Return [x, y] of the center of cell containing provided text 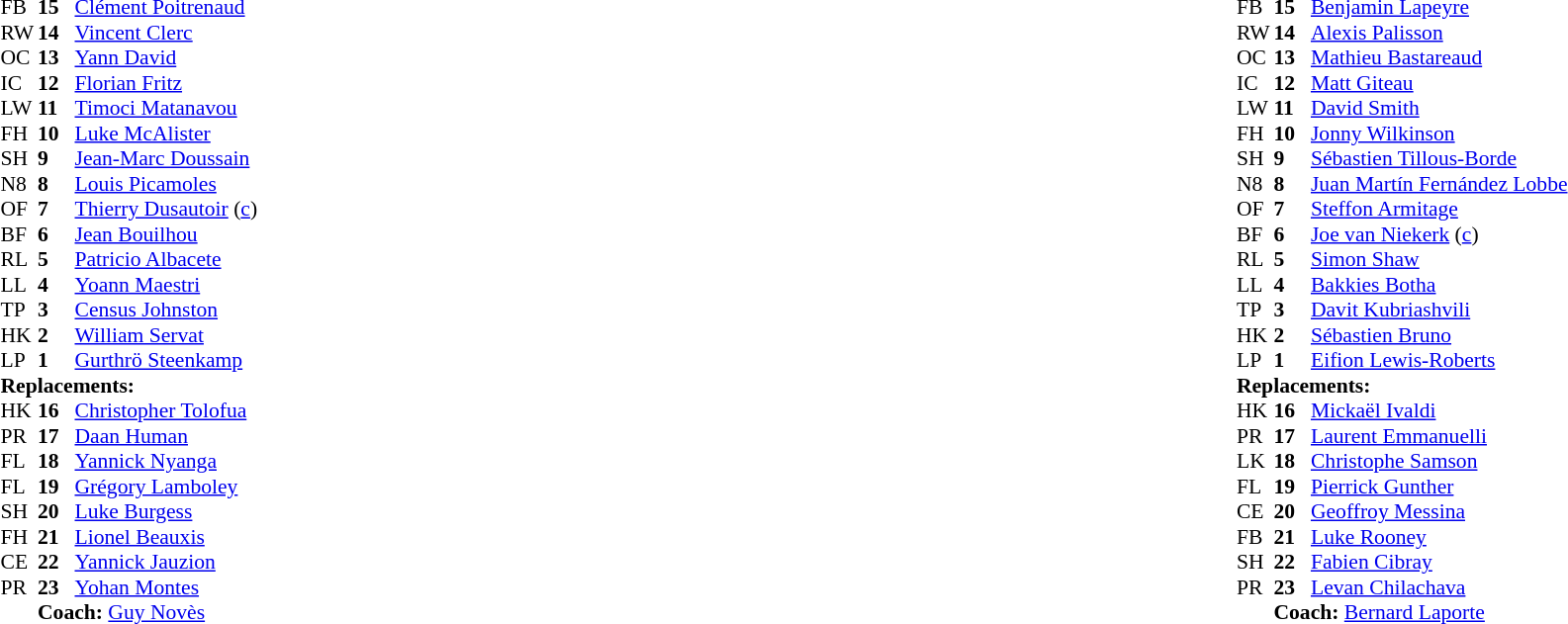
Daan Human [166, 436]
Joe van Niekerk (c) [1439, 234]
Yann David [166, 58]
Steffon Armitage [1439, 209]
Fabien Cibray [1439, 563]
Lionel Beauxis [166, 537]
Yoann Maestri [166, 285]
Luke Rooney [1439, 537]
Florian Fritz [166, 83]
Pierrick Gunther [1439, 487]
Luke Burgess [166, 511]
Davit Kubriashvili [1439, 310]
Luke McAlister [166, 134]
Alexis Palisson [1439, 33]
Mickaël Ivaldi [1439, 410]
Eifion Lewis-Roberts [1439, 361]
Grégory Lamboley [166, 487]
Thierry Dusautoir (c) [166, 209]
Patricio Albacete [166, 260]
Sébastien Bruno [1439, 335]
Yannick Jauzion [166, 563]
Bakkies Botha [1439, 285]
Simon Shaw [1439, 260]
Yannick Nyanga [166, 462]
Mathieu Bastareaud [1439, 58]
Louis Picamoles [166, 184]
Laurent Emmanuelli [1439, 436]
Census Johnston [166, 310]
Jonny Wilkinson [1439, 134]
Christopher Tolofua [166, 410]
Christophe Samson [1439, 462]
Jean-Marc Doussain [166, 159]
FB [1255, 537]
LK [1255, 462]
Gurthrö Steenkamp [166, 361]
Levan Chilachava [1439, 587]
Matt Giteau [1439, 83]
Juan Martín Fernández Lobbe [1439, 184]
Geoffroy Messina [1439, 511]
Vincent Clerc [166, 33]
David Smith [1439, 108]
Sébastien Tillous-Borde [1439, 159]
Jean Bouilhou [166, 234]
Yohan Montes [166, 587]
Timoci Matanavou [166, 108]
William Servat [166, 335]
